From the cell containing the given text, extract its center point as [x, y] coordinate. 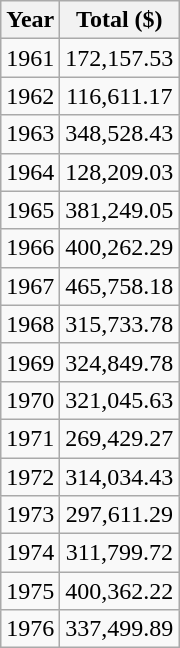
400,262.29 [120, 248]
315,733.78 [120, 324]
337,499.89 [120, 629]
1967 [30, 286]
348,528.43 [120, 134]
1970 [30, 400]
1962 [30, 96]
297,611.29 [120, 515]
1976 [30, 629]
1972 [30, 477]
1973 [30, 515]
321,045.63 [120, 400]
1969 [30, 362]
1974 [30, 553]
465,758.18 [120, 286]
1961 [30, 58]
1966 [30, 248]
311,799.72 [120, 553]
314,034.43 [120, 477]
1963 [30, 134]
116,611.17 [120, 96]
400,362.22 [120, 591]
1964 [30, 172]
Total ($) [120, 20]
Year [30, 20]
1968 [30, 324]
1975 [30, 591]
269,429.27 [120, 438]
172,157.53 [120, 58]
128,209.03 [120, 172]
381,249.05 [120, 210]
1971 [30, 438]
1965 [30, 210]
324,849.78 [120, 362]
